Return the [x, y] coordinate for the center point of the cell that contains the specified text.  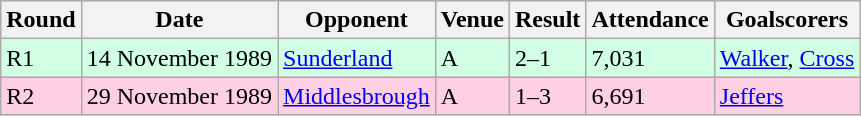
6,691 [650, 96]
2–1 [547, 58]
Round [41, 20]
Result [547, 20]
Middlesbrough [357, 96]
R2 [41, 96]
Opponent [357, 20]
Venue [472, 20]
R1 [41, 58]
7,031 [650, 58]
Sunderland [357, 58]
Attendance [650, 20]
Goalscorers [786, 20]
14 November 1989 [179, 58]
29 November 1989 [179, 96]
Date [179, 20]
1–3 [547, 96]
Walker, Cross [786, 58]
Jeffers [786, 96]
